For the text-containing cell, return its midpoint in [X, Y] coordinate format. 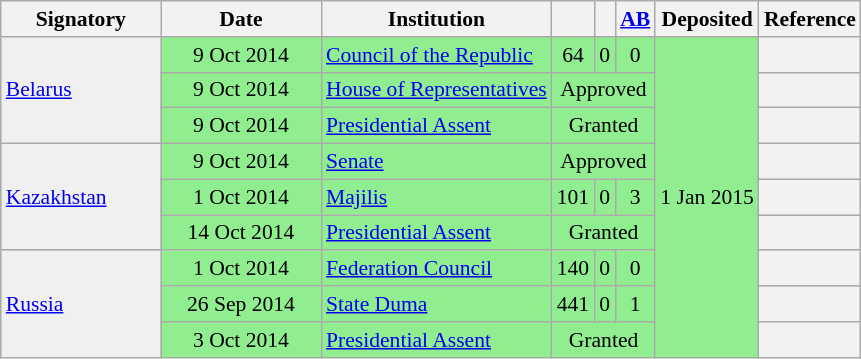
101 [574, 197]
Council of the Republic [436, 55]
Date [241, 19]
Belarus [81, 90]
441 [574, 304]
3 Oct 2014 [241, 340]
1 Jan 2015 [707, 198]
1 [635, 304]
3 [635, 197]
Reference [810, 19]
State Duma [436, 304]
Senate [436, 162]
Deposited [707, 19]
140 [574, 269]
26 Sep 2014 [241, 304]
Institution [436, 19]
House of Representatives [436, 90]
Majilis [436, 197]
Federation Council [436, 269]
Russia [81, 304]
64 [574, 55]
14 Oct 2014 [241, 233]
AB [635, 19]
Signatory [81, 19]
Kazakhstan [81, 198]
